Capture the cell that displays the provided text and extract its [x, y] central coordinate. 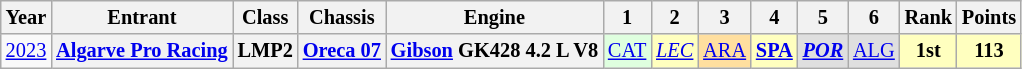
CAT [627, 51]
Class [266, 17]
Chassis [342, 17]
Year [26, 17]
Gibson GK428 4.2 L V8 [494, 51]
2023 [26, 51]
Rank [928, 17]
113 [989, 51]
Algarve Pro Racing [142, 51]
ALG [874, 51]
ARA [724, 51]
Oreca 07 [342, 51]
SPA [774, 51]
1 [627, 17]
Points [989, 17]
4 [774, 17]
3 [724, 17]
LMP2 [266, 51]
5 [823, 17]
POR [823, 51]
2 [674, 17]
1st [928, 51]
Entrant [142, 17]
LEC [674, 51]
6 [874, 17]
Engine [494, 17]
